Search for the cell housing the specified text and yield its [X, Y] center coordinate. 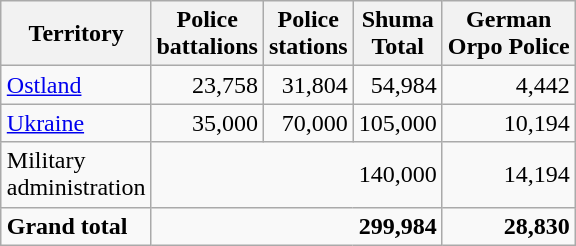
70,000 [308, 123]
Territory [76, 34]
4,442 [508, 85]
35,000 [207, 123]
23,758 [207, 85]
140,000 [296, 174]
28,830 [508, 226]
54,984 [398, 85]
GermanOrpo Police [508, 34]
Policebattalions [207, 34]
Ostland [76, 85]
Ukraine [76, 123]
299,984 [296, 226]
14,194 [508, 174]
10,194 [508, 123]
31,804 [308, 85]
Grand total [76, 226]
ShumaTotal [398, 34]
Militaryadministration [76, 174]
105,000 [398, 123]
Policestations [308, 34]
